Extract the [X, Y] coordinate from the center of the cell holding the provided text.  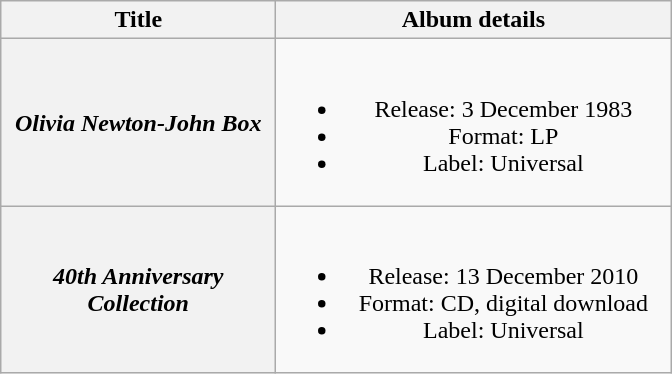
Release: 3 December 1983Format: LPLabel: Universal [474, 122]
Title [138, 20]
Release: 13 December 2010Format: CD, digital downloadLabel: Universal [474, 290]
40th Anniversary Collection [138, 290]
Olivia Newton-John Box [138, 122]
Album details [474, 20]
